For the text-containing cell, return its midpoint in [X, Y] coordinate format. 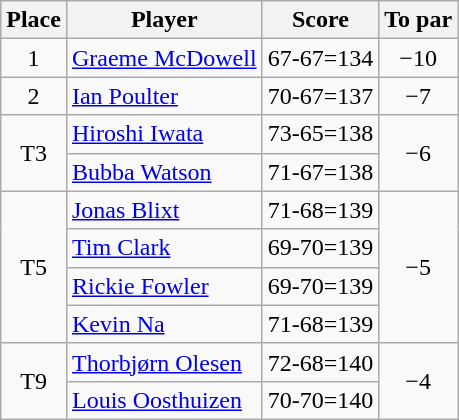
Player [164, 20]
2 [34, 96]
71-67=138 [320, 172]
T5 [34, 267]
T3 [34, 153]
−5 [418, 267]
−7 [418, 96]
−4 [418, 381]
Tim Clark [164, 248]
72-68=140 [320, 362]
Ian Poulter [164, 96]
1 [34, 58]
Bubba Watson [164, 172]
Jonas Blixt [164, 210]
Graeme McDowell [164, 58]
Score [320, 20]
73-65=138 [320, 134]
70-67=137 [320, 96]
Louis Oosthuizen [164, 400]
To par [418, 20]
Kevin Na [164, 324]
−6 [418, 153]
70-70=140 [320, 400]
Thorbjørn Olesen [164, 362]
67-67=134 [320, 58]
Hiroshi Iwata [164, 134]
Rickie Fowler [164, 286]
T9 [34, 381]
Place [34, 20]
−10 [418, 58]
